Return the (x, y) coordinate for the center point of the cell that contains the specified text.  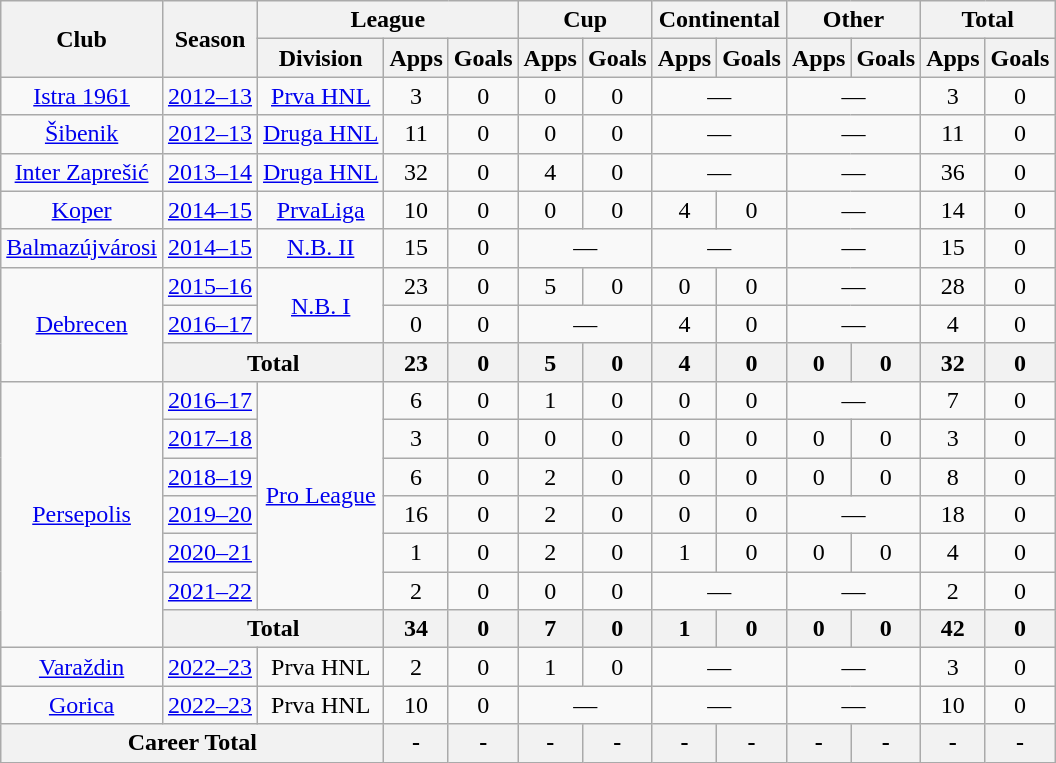
8 (953, 477)
PrvaLiga (321, 210)
Other (853, 20)
Inter Zaprešić (82, 172)
36 (953, 172)
2017–18 (210, 438)
28 (953, 286)
14 (953, 210)
Gorica (82, 705)
42 (953, 629)
16 (416, 515)
Division (321, 58)
Varaždin (82, 667)
N.B. I (321, 305)
2013–14 (210, 172)
Koper (82, 210)
Cup (585, 20)
Balmazújvárosi (82, 248)
League (388, 20)
Career Total (192, 743)
Season (210, 39)
18 (953, 515)
2015–16 (210, 286)
2019–20 (210, 515)
Debrecen (82, 324)
Club (82, 39)
Continental (719, 20)
Persepolis (82, 514)
34 (416, 629)
N.B. II (321, 248)
2020–21 (210, 553)
2021–22 (210, 591)
Istra 1961 (82, 96)
Šibenik (82, 134)
Pro League (321, 495)
2018–19 (210, 477)
